For the text-containing cell, return its midpoint in [X, Y] coordinate format. 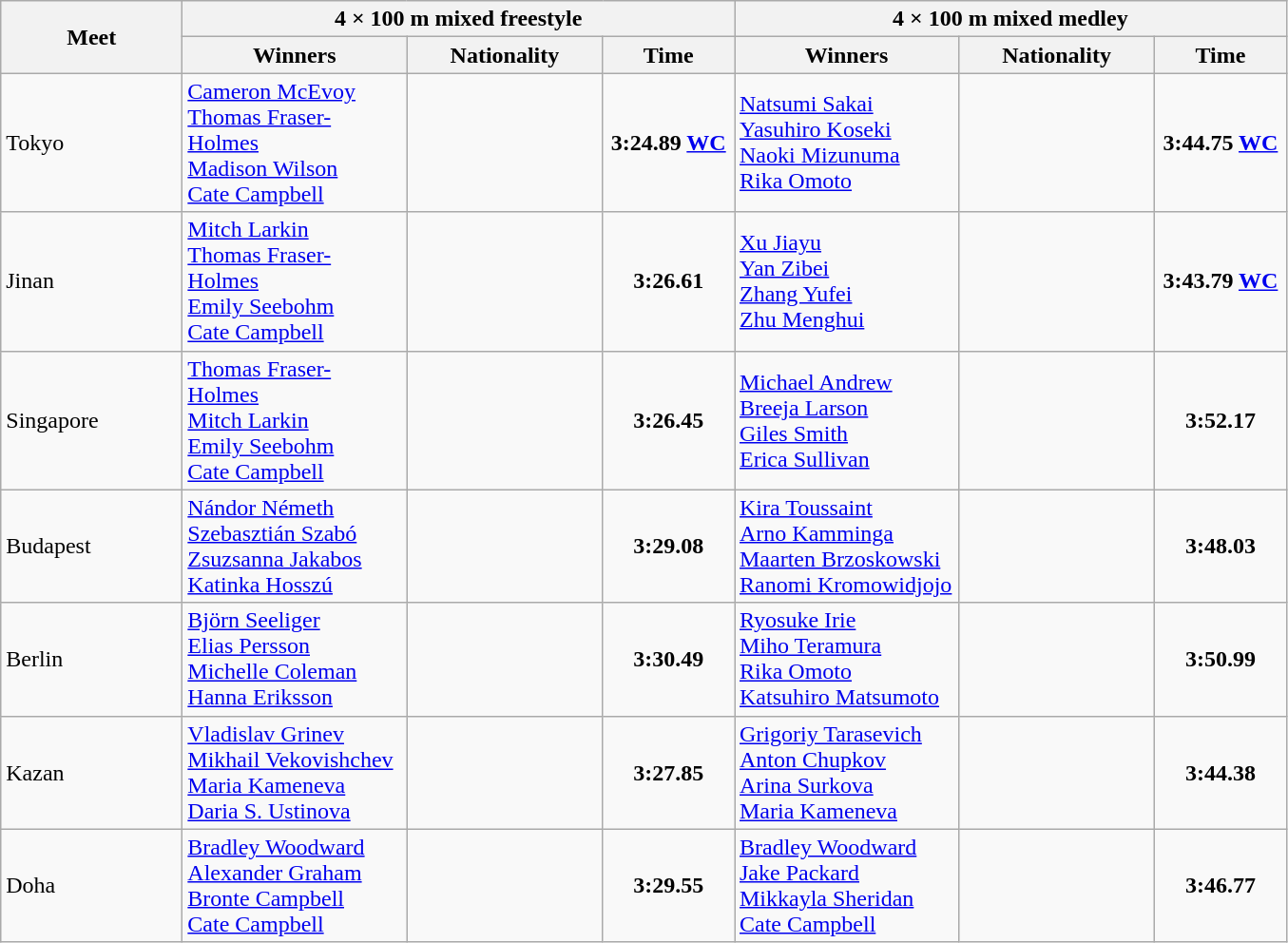
Bradley WoodwardJake PackardMikkayla SheridanCate Campbell [846, 886]
3:26.45 [669, 420]
3:52.17 [1221, 420]
Cameron McEvoyThomas Fraser-HolmesMadison WilsonCate Campbell [295, 143]
3:24.89 WC [669, 143]
Kazan [91, 772]
3:44.38 [1221, 772]
Mitch LarkinThomas Fraser-HolmesEmily SeebohmCate Campbell [295, 281]
Nándor NémethSzebasztián SzabóZsuzsanna JakabosKatinka Hosszú [295, 546]
Thomas Fraser-HolmesMitch LarkinEmily SeebohmCate Campbell [295, 420]
Berlin [91, 660]
Jinan [91, 281]
3:29.55 [669, 886]
3:44.75 WC [1221, 143]
3:30.49 [669, 660]
4 × 100 m mixed freestyle [458, 19]
Kira ToussaintArno KammingaMaarten BrzoskowskiRanomi Kromowidjojo [846, 546]
3:27.85 [669, 772]
Tokyo [91, 143]
Singapore [91, 420]
Björn SeeligerElias PerssonMichelle ColemanHanna Eriksson [295, 660]
4 × 100 m mixed medley [1009, 19]
Vladislav GrinevMikhail VekovishchevMaria KamenevaDaria S. Ustinova [295, 772]
3:46.77 [1221, 886]
Ryosuke IrieMiho TeramuraRika OmotoKatsuhiro Matsumoto [846, 660]
3:29.08 [669, 546]
Budapest [91, 546]
Doha [91, 886]
Bradley WoodwardAlexander GrahamBronte CampbellCate Campbell [295, 886]
3:26.61 [669, 281]
3:48.03 [1221, 546]
Meet [91, 37]
3:50.99 [1221, 660]
Michael AndrewBreeja LarsonGiles SmithErica Sullivan [846, 420]
Grigoriy TarasevichAnton ChupkovArina SurkovaMaria Kameneva [846, 772]
3:43.79 WC [1221, 281]
Natsumi SakaiYasuhiro KosekiNaoki MizunumaRika Omoto [846, 143]
Xu JiayuYan ZibeiZhang YufeiZhu Menghui [846, 281]
